Search for the cell housing the specified text and yield its [x, y] center coordinate. 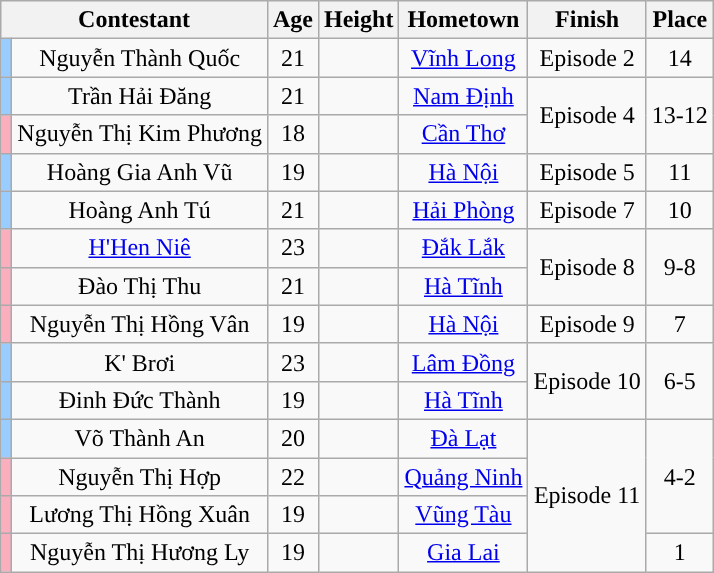
9-8 [680, 267]
Place [680, 20]
Đắk Lắk [464, 248]
Episode 9 [587, 324]
11 [680, 172]
Episode 8 [587, 267]
H'Hen Niê [140, 248]
Trần Hải Đăng [140, 96]
Hometown [464, 20]
Lâm Đồng [464, 362]
Võ Thành An [140, 438]
Vĩnh Long [464, 58]
Height [359, 20]
Đà Lạt [464, 438]
Nguyễn Thị Hợp [140, 477]
Nguyễn Thành Quốc [140, 58]
Nam Định [464, 96]
Hoàng Gia Anh Vũ [140, 172]
Lương Thị Hồng Xuân [140, 515]
Episode 4 [587, 115]
18 [292, 134]
Contestant [134, 20]
22 [292, 477]
Episode 2 [587, 58]
Đào Thị Thu [140, 286]
13-12 [680, 115]
Hoàng Anh Tú [140, 210]
Finish [587, 20]
Episode 11 [587, 495]
Cần Thơ [464, 134]
7 [680, 324]
Nguyễn Thị Kim Phương [140, 134]
Hải Phòng [464, 210]
Nguyễn Thị Hương Ly [140, 553]
1 [680, 553]
6-5 [680, 381]
Vũng Tàu [464, 515]
10 [680, 210]
K' Brơi [140, 362]
4-2 [680, 476]
Episode 5 [587, 172]
Episode 7 [587, 210]
20 [292, 438]
Đinh Đức Thành [140, 400]
Quảng Ninh [464, 477]
14 [680, 58]
Episode 10 [587, 381]
Age [292, 20]
Gia Lai [464, 553]
Nguyễn Thị Hồng Vân [140, 324]
